Scan for the cell matching the given text and deliver its [x, y] coordinate at center. 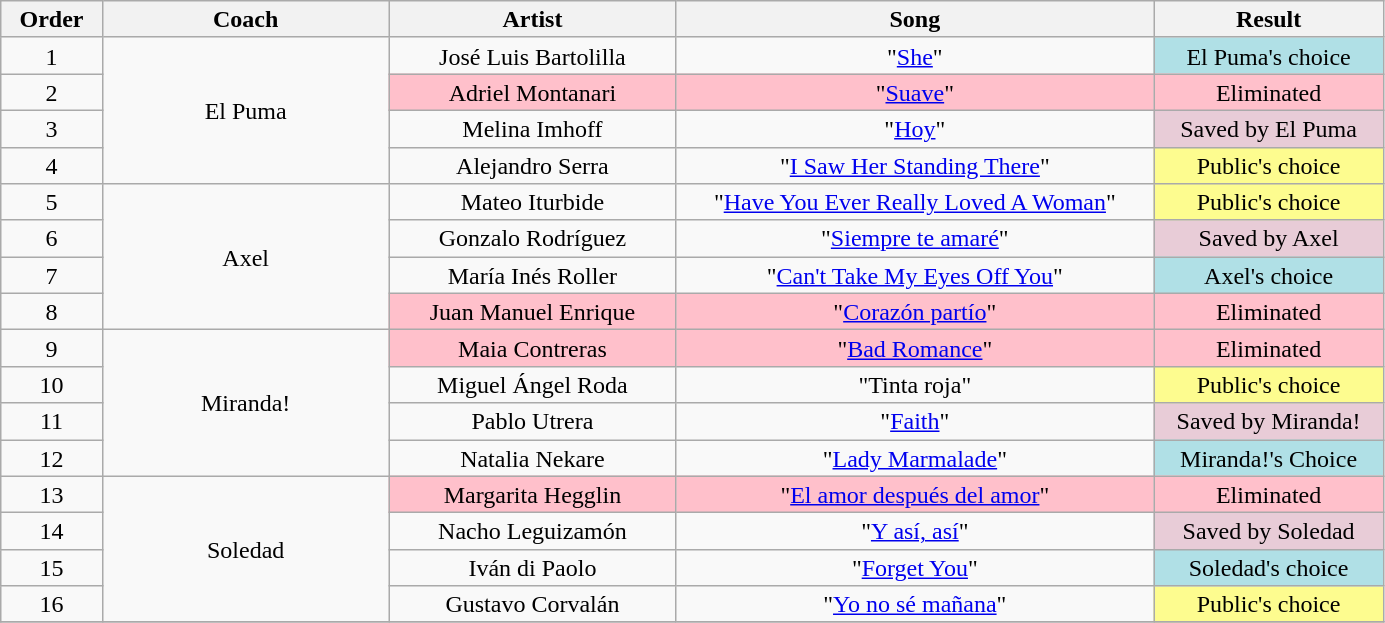
"Faith" [915, 422]
8 [52, 312]
Coach [246, 20]
Song [915, 20]
4 [52, 166]
Saved by El Puma [1269, 128]
11 [52, 422]
Juan Manuel Enrique [532, 312]
"Corazón partío" [915, 312]
"El amor después del amor" [915, 494]
José Luis Bartolilla [532, 56]
6 [52, 238]
"Have You Ever Really Loved A Woman" [915, 202]
El Puma [246, 110]
Soledad's choice [1269, 568]
3 [52, 128]
"Bad Romance" [915, 348]
Alejandro Serra [532, 166]
7 [52, 276]
María Inés Roller [532, 276]
Maia Contreras [532, 348]
"Tinta roja" [915, 384]
Miguel Ángel Roda [532, 384]
16 [52, 604]
"I Saw Her Standing There" [915, 166]
Gonzalo Rodríguez [532, 238]
"Siempre te amaré" [915, 238]
Soledad [246, 549]
"Yo no sé mañana" [915, 604]
13 [52, 494]
Pablo Utrera [532, 422]
Saved by Miranda! [1269, 422]
Mateo Iturbide [532, 202]
"Suave" [915, 92]
10 [52, 384]
Saved by Axel [1269, 238]
Result [1269, 20]
Adriel Montanari [532, 92]
9 [52, 348]
1 [52, 56]
Miranda!'s Choice [1269, 458]
"Lady Marmalade" [915, 458]
14 [52, 532]
Artist [532, 20]
12 [52, 458]
Gustavo Corvalán [532, 604]
15 [52, 568]
Iván di Paolo [532, 568]
"Hoy" [915, 128]
Nacho Leguizamón [532, 532]
Margarita Hegglin [532, 494]
Axel's choice [1269, 276]
"Y así, así" [915, 532]
Order [52, 20]
El Puma's choice [1269, 56]
"Can't Take My Eyes Off You" [915, 276]
Axel [246, 257]
Natalia Nekare [532, 458]
Saved by Soledad [1269, 532]
5 [52, 202]
"She" [915, 56]
Melina Imhoff [532, 128]
"Forget You" [915, 568]
2 [52, 92]
Miranda! [246, 403]
